For the text-containing cell, return its midpoint in (X, Y) coordinate format. 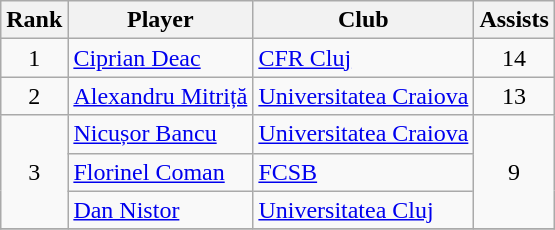
Nicușor Bancu (160, 134)
Florinel Coman (160, 172)
Player (160, 20)
2 (34, 96)
13 (514, 96)
9 (514, 172)
Alexandru Mitriță (160, 96)
14 (514, 58)
Dan Nistor (160, 210)
Ciprian Deac (160, 58)
FCSB (364, 172)
Club (364, 20)
Rank (34, 20)
1 (34, 58)
Universitatea Cluj (364, 210)
3 (34, 172)
CFR Cluj (364, 58)
Assists (514, 20)
